Scan for the cell matching the given text and deliver its [X, Y] coordinate at center. 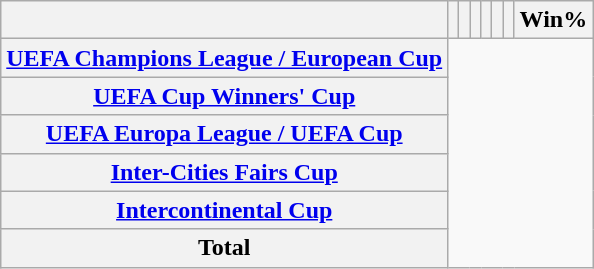
Intercontinental Cup [224, 210]
UEFA Cup Winners' Cup [224, 96]
UEFA Europa League / UEFA Cup [224, 134]
UEFA Champions League / European Cup [224, 58]
Total [224, 248]
Inter-Cities Fairs Cup [224, 172]
Win% [554, 20]
